Locate the cell with the specified text and output its (x, y) center coordinate. 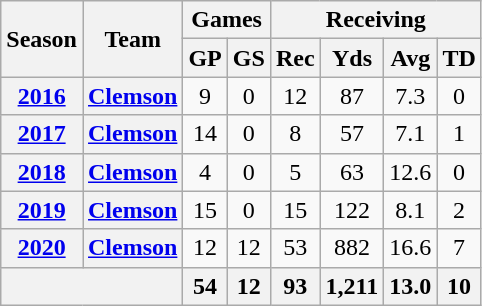
Season (42, 39)
2018 (42, 172)
10 (459, 286)
14 (205, 134)
122 (352, 210)
GP (205, 58)
Receiving (376, 20)
16.6 (410, 248)
4 (205, 172)
57 (352, 134)
8 (295, 134)
5 (295, 172)
GS (248, 58)
8.1 (410, 210)
93 (295, 286)
Yds (352, 58)
2016 (42, 96)
9 (205, 96)
13.0 (410, 286)
7.3 (410, 96)
2020 (42, 248)
2017 (42, 134)
TD (459, 58)
Rec (295, 58)
Team (132, 39)
1,211 (352, 286)
1 (459, 134)
Games (226, 20)
12.6 (410, 172)
63 (352, 172)
54 (205, 286)
87 (352, 96)
53 (295, 248)
7 (459, 248)
7.1 (410, 134)
882 (352, 248)
2019 (42, 210)
Avg (410, 58)
2 (459, 210)
